Output the [X, Y] coordinate of the center of the cell containing the given text.  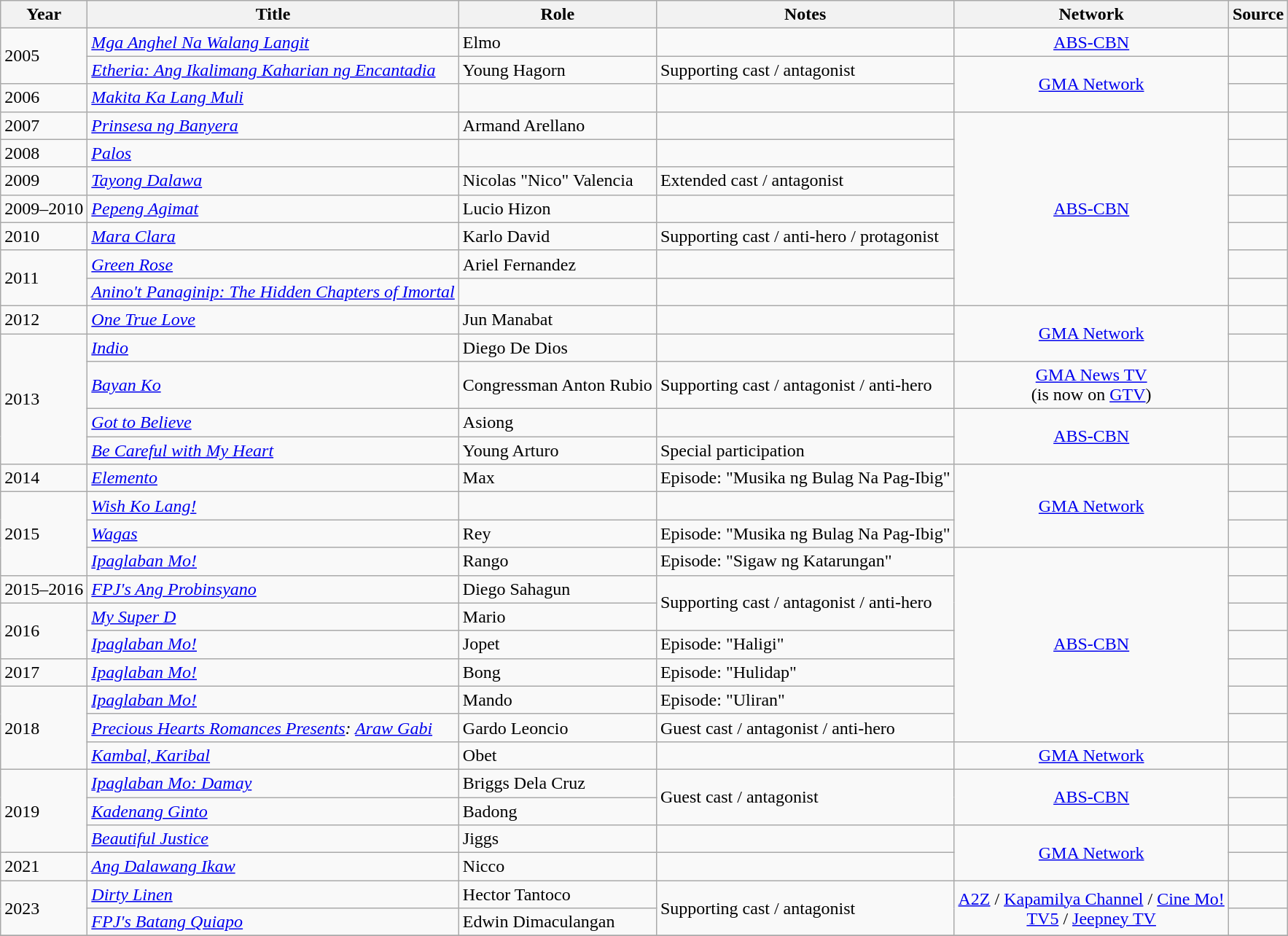
Bayan Ko [273, 385]
Got to Believe [273, 423]
Precious Hearts Romances Presents: Araw Gabi [273, 728]
Dirty Linen [273, 894]
FPJ's Ang Probinsyano [273, 589]
Anino't Panaginip: The Hidden Chapters of Imortal [273, 292]
Wagas [273, 534]
2019 [44, 811]
Source [1258, 15]
2005 [44, 56]
Ariel Fernandez [557, 264]
2008 [44, 153]
2013 [44, 399]
2009–2010 [44, 208]
Young Hagorn [557, 70]
Diego Sahagun [557, 589]
Bong [557, 672]
Makita Ka Lang Muli [273, 98]
2021 [44, 867]
Max [557, 478]
Mga Anghel Na Walang Langit [273, 42]
Network [1091, 15]
Tayong Dalawa [273, 181]
Guest cast / antagonist / anti-hero [805, 728]
2009 [44, 181]
2015–2016 [44, 589]
Special participation [805, 451]
Karlo David [557, 236]
Beautiful Justice [273, 839]
Mara Clara [273, 236]
Green Rose [273, 264]
2010 [44, 236]
Obet [557, 755]
Episode: "Hulidap" [805, 672]
Wish Ko Lang! [273, 506]
Role [557, 15]
Diego De Dios [557, 348]
Nicolas "Nico" Valencia [557, 181]
Ang Dalawang Ikaw [273, 867]
2014 [44, 478]
Episode: "Sigaw ng Katarungan" [805, 561]
Rango [557, 561]
Prinsesa ng Banyera [273, 125]
FPJ's Batang Quiapo [273, 922]
Briggs Dela Cruz [557, 783]
2011 [44, 278]
My Super D [273, 617]
Mario [557, 617]
2007 [44, 125]
Jun Manabat [557, 319]
Be Careful with My Heart [273, 451]
GMA News TV (is now on GTV) [1091, 385]
Supporting cast / anti-hero / protagonist [805, 236]
Year [44, 15]
2023 [44, 908]
Rey [557, 534]
Palos [273, 153]
2006 [44, 98]
Elmo [557, 42]
2016 [44, 631]
Jiggs [557, 839]
Ipaglaban Mo: Damay [273, 783]
Notes [805, 15]
Episode: "Haligi" [805, 644]
Episode: "Uliran" [805, 700]
Mando [557, 700]
Kadenang Ginto [273, 811]
2015 [44, 534]
Congressman Anton Rubio [557, 385]
Badong [557, 811]
Nicco [557, 867]
Extended cast / antagonist [805, 181]
Indio [273, 348]
Kambal, Karibal [273, 755]
Elemento [273, 478]
Title [273, 15]
Guest cast / antagonist [805, 797]
Armand Arellano [557, 125]
2017 [44, 672]
Gardo Leoncio [557, 728]
Etheria: Ang Ikalimang Kaharian ng Encantadia [273, 70]
Pepeng Agimat [273, 208]
Hector Tantoco [557, 894]
One True Love [273, 319]
Jopet [557, 644]
Asiong [557, 423]
Edwin Dimaculangan [557, 922]
A2Z / Kapamilya Channel / Cine Mo!TV5 / Jeepney TV [1091, 908]
Young Arturo [557, 451]
2018 [44, 728]
2012 [44, 319]
Lucio Hizon [557, 208]
